Provide the [x, y] coordinate of the cell's center where the given text is located.  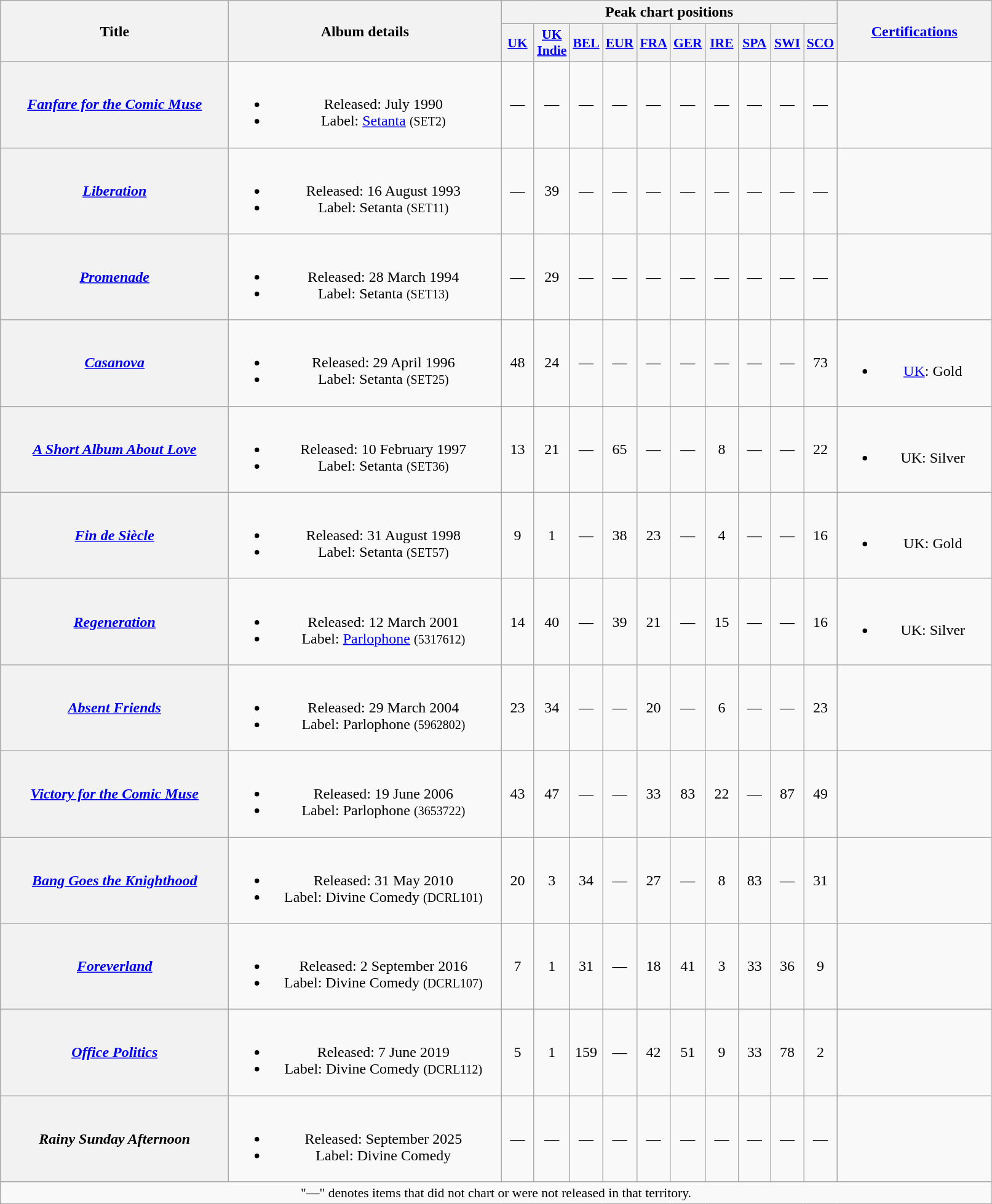
Released: 29 March 2004Label: Parlophone (5962802) [365, 708]
Released: 10 February 1997Label: Setanta (SET36) [365, 449]
Peak chart positions [669, 12]
29 [552, 277]
Certifications [914, 31]
27 [653, 880]
Released: 12 March 2001Label: Parlophone (5317612) [365, 621]
42 [653, 1053]
Released: 7 June 2019Label: Divine Comedy (DCRL112) [365, 1053]
Released: September 2025Label: Divine Comedy [365, 1139]
Regeneration [114, 621]
UKIndie [552, 43]
Released: 19 June 2006Label: Parlophone (3653722) [365, 794]
48 [518, 363]
Office Politics [114, 1053]
14 [518, 621]
65 [620, 449]
5 [518, 1053]
78 [787, 1053]
UK [518, 43]
47 [552, 794]
Foreverland [114, 967]
Released: 2 September 2016Label: Divine Comedy (DCRL107) [365, 967]
SCO [820, 43]
EUR [620, 43]
13 [518, 449]
73 [820, 363]
Released: 31 May 2010Label: Divine Comedy (DCRL101) [365, 880]
Bang Goes the Knighthood [114, 880]
24 [552, 363]
Released: 28 March 1994Label: Setanta (SET13) [365, 277]
Released: 29 April 1996Label: Setanta (SET25) [365, 363]
SWI [787, 43]
43 [518, 794]
SPA [754, 43]
Rainy Sunday Afternoon [114, 1139]
36 [787, 967]
2 [820, 1053]
18 [653, 967]
A Short Album About Love [114, 449]
87 [787, 794]
Title [114, 31]
GER [688, 43]
40 [552, 621]
6 [722, 708]
Casanova [114, 363]
15 [722, 621]
41 [688, 967]
Liberation [114, 191]
159 [585, 1053]
7 [518, 967]
Released: 16 August 1993Label: Setanta (SET11) [365, 191]
"—" denotes items that did not chart or were not released in that territory. [496, 1193]
51 [688, 1053]
Victory for the Comic Muse [114, 794]
4 [722, 535]
BEL [585, 43]
Released: July 1990Label: Setanta (SET2) [365, 105]
Absent Friends [114, 708]
Promenade [114, 277]
38 [620, 535]
IRE [722, 43]
FRA [653, 43]
Album details [365, 31]
Fin de Siècle [114, 535]
49 [820, 794]
Fanfare for the Comic Muse [114, 105]
Released: 31 August 1998Label: Setanta (SET57) [365, 535]
